Locate the cell with the specified text and output its (X, Y) center coordinate. 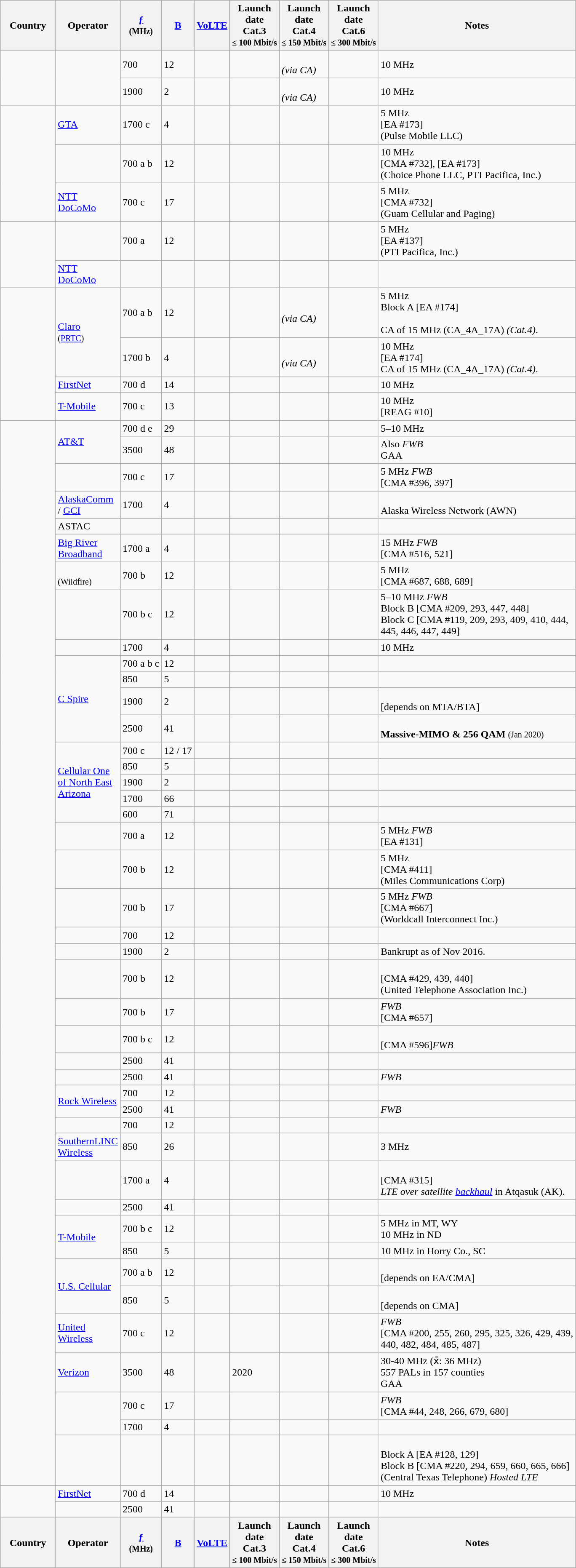
5–10 MHz (477, 428)
Verizon (88, 1372)
10 MHz [REAG #10] (477, 406)
12 / 17 (178, 750)
(Wildfire) (88, 575)
AlaskaComm / GCI (88, 505)
29 (178, 428)
Cellular One of North East Arizona (88, 782)
Claro(PRTC) (88, 332)
SouthernLINC Wireless (88, 1146)
1700 c (141, 125)
5 MHz FWB[EA #131] (477, 836)
Rock Wireless (88, 1101)
FWB[CMA #44, 248, 266, 679, 680] (477, 1405)
AT&T (88, 442)
26 (178, 1146)
[depends on EA/CMA] (477, 1273)
10 MHz in Horry Co., SC (477, 1251)
15 MHz FWB[CMA #516, 521] (477, 548)
66 (178, 798)
3 MHz (477, 1146)
Alaska Wireless Network (AWN) (477, 505)
C Spire (88, 699)
5 MHz FWB[CMA #396, 397] (477, 478)
2020 (255, 1372)
1700 b (141, 357)
5 MHz [EA #173](Pulse Mobile LLC) (477, 125)
5 MHz [CMA #411](Miles Communications Corp) (477, 869)
5 MHz FWB[CMA #667](Worldcall Interconnect Inc.) (477, 908)
Also FWBGAA (477, 450)
Bankrupt as of Nov 2016. (477, 951)
ASTAC (88, 526)
Big River Broadband (88, 548)
[depends on MTA/BTA] (477, 701)
FWB[CMA #657] (477, 1012)
5 MHz in MT, WY10 MHz in ND (477, 1229)
71 (178, 815)
10 MHz [CMA #732], [EA #173](Choice Phone LLC, PTI Pacifica, Inc.) (477, 163)
5 MHz Block A [EA #174]CA of 15 MHz (CA_4A_17A) (Cat.4). (477, 313)
[CMA #315]LTE over satellite backhaul in Atqasuk (AK). (477, 1180)
[depends on CMA] (477, 1300)
Block A [EA #128, 129] Block B [CMA #220, 294, 659, 660, 665, 666](Central Texas Telephone) Hosted LTE (477, 1461)
[CMA #429, 439, 440](United Telephone Association Inc.) (477, 979)
5–10 MHz FWB Block B [CMA #209, 293, 447, 448]Block C [CMA #119, 209, 293, 409, 410, 444,445, 446, 447, 449] (477, 614)
United Wireless (88, 1333)
U.S. Cellular (88, 1286)
Massive-MIMO & 256 QAM (Jan 2020) (477, 729)
GTA (88, 125)
5 MHz [CMA #687, 688, 689] (477, 575)
700 d e (141, 428)
600 (141, 815)
FWB[CMA #200, 255, 260, 295, 325, 326, 429, 439,440, 482, 484, 485, 487] (477, 1333)
5 MHz [EA #137](PTI Pacifica, Inc.) (477, 241)
5 MHz [CMA #732](Guam Cellular and Paging) (477, 202)
13 (178, 406)
700 a b c (141, 663)
30-40 MHz (x̄: 36 MHz) 557 PALs in 157 countiesGAA (477, 1372)
[CMA #596]FWB (477, 1039)
10 MHz [EA #174]CA of 15 MHz (CA_4A_17A) (Cat.4). (477, 357)
